Output the [X, Y] coordinate of the center of the cell containing the given text.  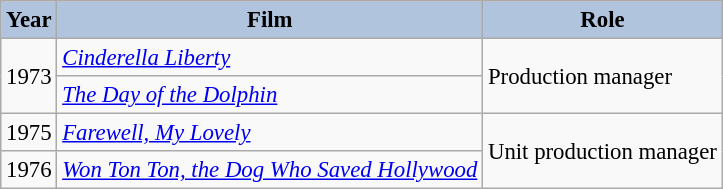
Cinderella Liberty [270, 58]
Unit production manager [603, 152]
Farewell, My Lovely [270, 133]
1973 [29, 76]
Role [603, 20]
Film [270, 20]
1975 [29, 133]
Won Ton Ton, the Dog Who Saved Hollywood [270, 170]
1976 [29, 170]
Production manager [603, 76]
Year [29, 20]
The Day of the Dolphin [270, 95]
